From the cell containing the given text, extract its center point as [X, Y] coordinate. 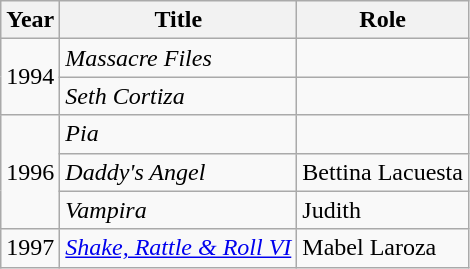
1997 [30, 248]
Vampira [178, 210]
Role [383, 20]
Daddy's Angel [178, 172]
Massacre Files [178, 58]
Mabel Laroza [383, 248]
Judith [383, 210]
Title [178, 20]
1994 [30, 77]
Bettina Lacuesta [383, 172]
Seth Cortiza [178, 96]
1996 [30, 172]
Year [30, 20]
Shake, Rattle & Roll VI [178, 248]
Pia [178, 134]
